Scan for the cell matching the given text and deliver its (x, y) coordinate at center. 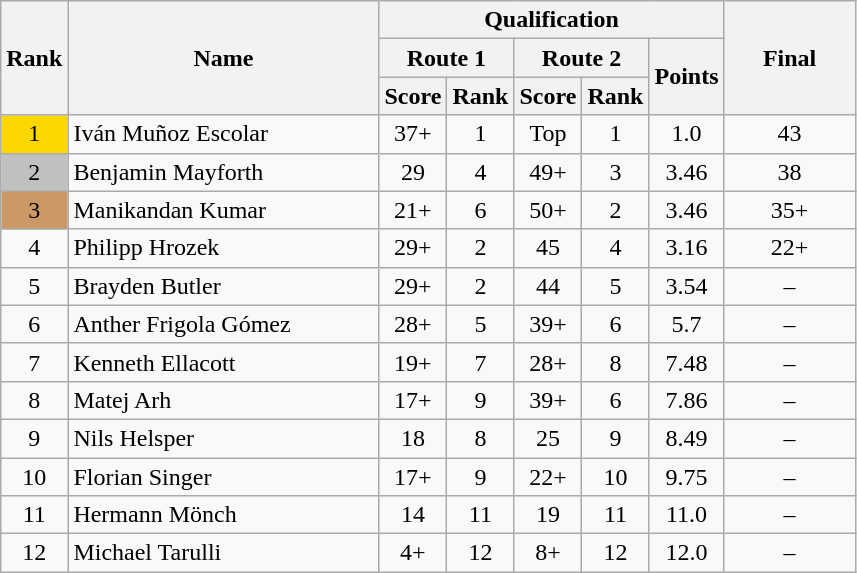
Route 2 (582, 58)
21+ (413, 210)
4+ (413, 553)
Brayden Butler (224, 286)
11.0 (686, 515)
Philipp Hrozek (224, 248)
Matej Arh (224, 400)
1.0 (686, 134)
Name (224, 58)
44 (548, 286)
Nils Helsper (224, 438)
35+ (790, 210)
19+ (413, 362)
3.16 (686, 248)
49+ (548, 172)
Route 1 (446, 58)
7.48 (686, 362)
8.49 (686, 438)
3.54 (686, 286)
Final (790, 58)
Qualification (552, 20)
5.7 (686, 324)
18 (413, 438)
38 (790, 172)
45 (548, 248)
Benjamin Mayforth (224, 172)
Manikandan Kumar (224, 210)
Top (548, 134)
19 (548, 515)
Anther Frigola Gómez (224, 324)
29 (413, 172)
37+ (413, 134)
25 (548, 438)
Kenneth Ellacott (224, 362)
9.75 (686, 477)
Points (686, 77)
Florian Singer (224, 477)
14 (413, 515)
12.0 (686, 553)
Michael Tarulli (224, 553)
50+ (548, 210)
7.86 (686, 400)
Iván Muñoz Escolar (224, 134)
Hermann Mönch (224, 515)
8+ (548, 553)
43 (790, 134)
